Return the [x, y] coordinate for the center point of the cell that contains the specified text.  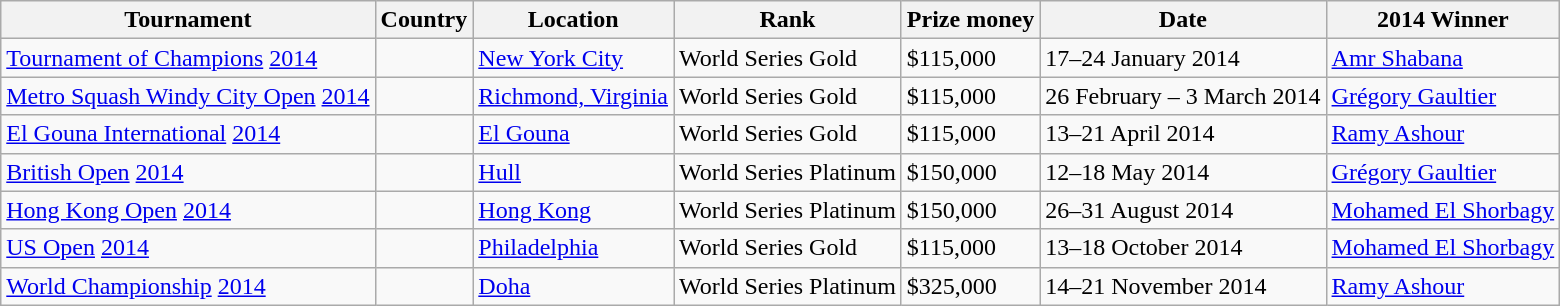
Philadelphia [574, 248]
Richmond, Virginia [574, 96]
British Open 2014 [188, 172]
13–21 April 2014 [1183, 134]
Date [1183, 20]
Country [424, 20]
El Gouna International 2014 [188, 134]
Doha [574, 286]
Hong Kong [574, 210]
Rank [788, 20]
New York City [574, 58]
Amr Shabana [1443, 58]
Hull [574, 172]
13–18 October 2014 [1183, 248]
17–24 January 2014 [1183, 58]
14–21 November 2014 [1183, 286]
Metro Squash Windy City Open 2014 [188, 96]
12–18 May 2014 [1183, 172]
Tournament [188, 20]
Hong Kong Open 2014 [188, 210]
26 February – 3 March 2014 [1183, 96]
2014 Winner [1443, 20]
Tournament of Champions 2014 [188, 58]
World Championship 2014 [188, 286]
26–31 August 2014 [1183, 210]
Prize money [970, 20]
Location [574, 20]
$325,000 [970, 286]
US Open 2014 [188, 248]
El Gouna [574, 134]
